Locate the cell with the specified text and output its [x, y] center coordinate. 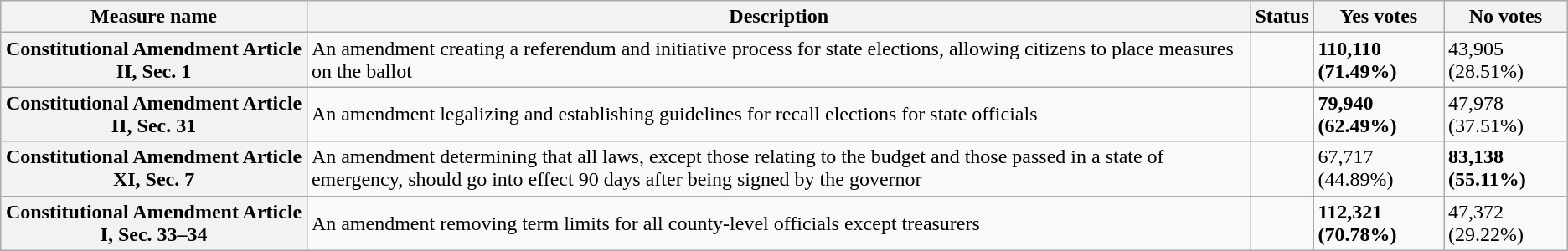
Measure name [154, 17]
67,717 (44.89%) [1379, 169]
43,905 (28.51%) [1506, 60]
Status [1282, 17]
An amendment legalizing and establishing guidelines for recall elections for state officials [779, 114]
Constitutional Amendment Article II, Sec. 1 [154, 60]
An amendment removing term limits for all county-level officials except treasurers [779, 223]
83,138 (55.11%) [1506, 169]
Constitutional Amendment Article I, Sec. 33–34 [154, 223]
Constitutional Amendment Article XI, Sec. 7 [154, 169]
Constitutional Amendment Article II, Sec. 31 [154, 114]
47,372 (29.22%) [1506, 223]
An amendment creating a referendum and initiative process for state elections, allowing citizens to place measures on the ballot [779, 60]
Description [779, 17]
112,321 (70.78%) [1379, 223]
79,940 (62.49%) [1379, 114]
No votes [1506, 17]
110,110 (71.49%) [1379, 60]
Yes votes [1379, 17]
47,978 (37.51%) [1506, 114]
